Extract the [X, Y] coordinate from the center of the cell holding the provided text.  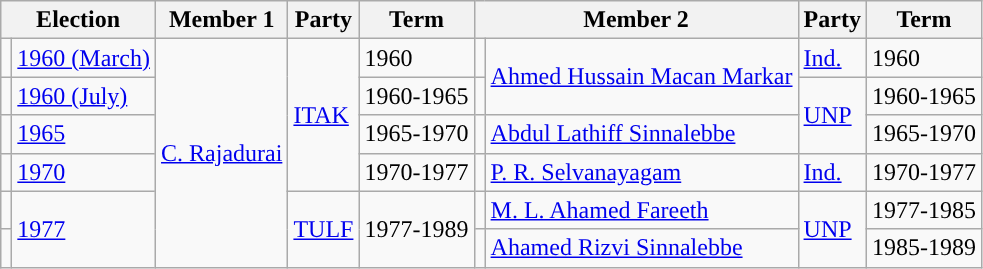
1985-1989 [924, 248]
C. Rajadurai [222, 153]
1965 [84, 134]
1977-1989 [416, 229]
Ahmed Hussain Macan Markar [642, 77]
Election [78, 20]
Abdul Lathiff Sinnalebbe [642, 134]
1960 (March) [84, 58]
P. R. Selvanayagam [642, 172]
1960 (July) [84, 96]
Member 1 [222, 20]
TULF [324, 229]
M. L. Ahamed Fareeth [642, 210]
1977 [84, 229]
Member 2 [636, 20]
1970 [84, 172]
ITAK [324, 115]
Ahamed Rizvi Sinnalebbe [642, 248]
1977-1985 [924, 210]
